Provide the (x, y) coordinate of the cell's center where the given text is located.  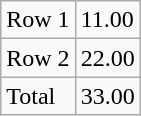
22.00 (108, 58)
Total (38, 96)
Row 2 (38, 58)
33.00 (108, 96)
Row 1 (38, 20)
11.00 (108, 20)
